Provide the [x, y] coordinate of the cell's center where the given text is located.  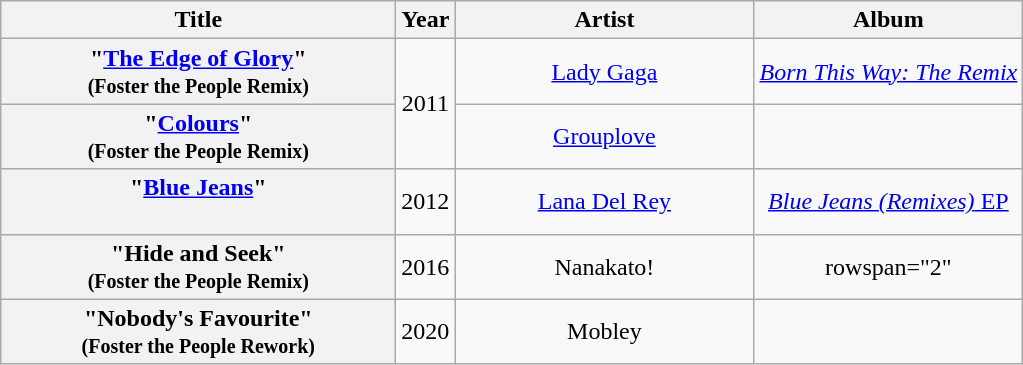
2020 [426, 332]
Born This Way: The Remix [888, 72]
2016 [426, 266]
Blue Jeans (Remixes) EP [888, 202]
"Nobody's Favourite"(Foster the People Rework) [198, 332]
"The Edge of Glory"(Foster the People Remix) [198, 72]
Artist [604, 20]
"Hide and Seek"(Foster the People Remix) [198, 266]
"Colours"(Foster the People Remix) [198, 136]
Title [198, 20]
Grouplove [604, 136]
Mobley [604, 332]
2012 [426, 202]
rowspan="2" [888, 266]
Nanakato! [604, 266]
Lana Del Rey [604, 202]
Album [888, 20]
"Blue Jeans" [198, 202]
Lady Gaga [604, 72]
Year [426, 20]
2011 [426, 104]
